Detect which cell encompasses the target text, then output its [x, y] center coordinate. 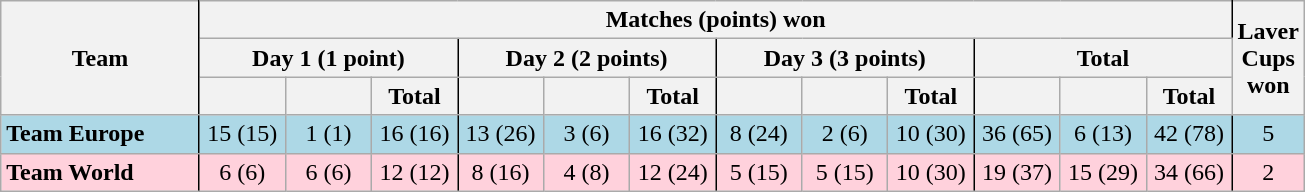
2 (6) [845, 134]
19 (37) [1017, 172]
1 (1) [328, 134]
34 (66) [1189, 172]
12 (24) [673, 172]
Day 2 (2 points) [587, 58]
15 (15) [242, 134]
Team Europe [100, 134]
2 [1268, 172]
13 (26) [501, 134]
16 (32) [673, 134]
Day 1 (1 point) [328, 58]
Team World [100, 172]
Matches (points) won [716, 20]
6 (13) [1103, 134]
Team [100, 58]
3 (6) [587, 134]
LaverCupswon [1268, 58]
16 (16) [414, 134]
8 (16) [501, 172]
15 (29) [1103, 172]
4 (8) [587, 172]
36 (65) [1017, 134]
5 [1268, 134]
8 (24) [759, 134]
42 (78) [1189, 134]
Day 3 (3 points) [845, 58]
12 (12) [414, 172]
